Find where the given text appears and provide that cell's center as (x, y) coordinate. 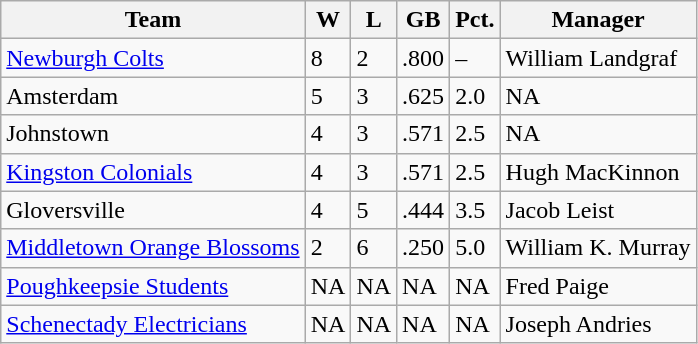
Fred Paige (598, 286)
Jacob Leist (598, 210)
Manager (598, 20)
L (374, 20)
6 (374, 248)
W (328, 20)
2.0 (475, 96)
Newburgh Colts (153, 58)
Joseph Andries (598, 324)
William Landgraf (598, 58)
Amsterdam (153, 96)
– (475, 58)
8 (328, 58)
Poughkeepsie Students (153, 286)
3.5 (475, 210)
.444 (424, 210)
GB (424, 20)
Pct. (475, 20)
Hugh MacKinnon (598, 172)
Team (153, 20)
Gloversville (153, 210)
Middletown Orange Blossoms (153, 248)
Schenectady Electricians (153, 324)
Johnstown (153, 134)
.250 (424, 248)
.625 (424, 96)
.800 (424, 58)
William K. Murray (598, 248)
Kingston Colonials (153, 172)
5.0 (475, 248)
